Detect which cell encompasses the target text, then output its (X, Y) center coordinate. 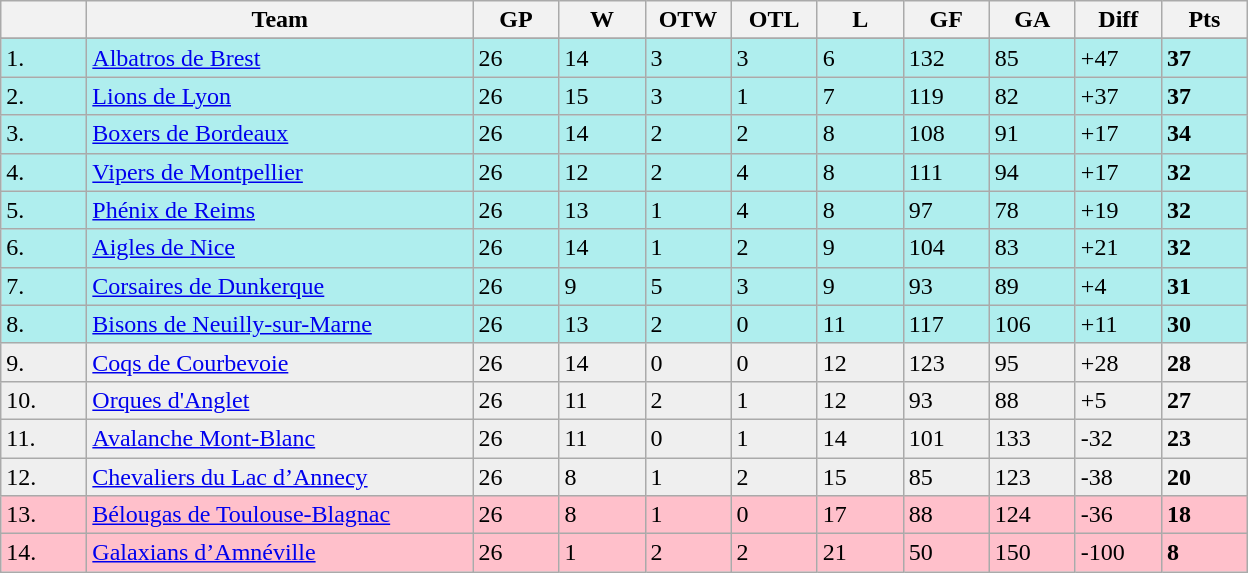
7 (860, 96)
Avalanche Mont-Blanc (280, 438)
Corsaires de Dunkerque (280, 286)
94 (1032, 172)
Lions de Lyon (280, 96)
3. (44, 134)
50 (946, 553)
6. (44, 248)
W (602, 20)
Diff (1118, 20)
+5 (1118, 400)
10. (44, 400)
Vipers de Montpellier (280, 172)
5 (688, 286)
Orques d'Anglet (280, 400)
119 (946, 96)
82 (1032, 96)
Bélougas de Toulouse-Blagnac (280, 515)
106 (1032, 324)
31 (1204, 286)
OTL (774, 20)
-100 (1118, 553)
20 (1204, 477)
OTW (688, 20)
4. (44, 172)
18 (1204, 515)
L (860, 20)
Chevaliers du Lac d’Annecy (280, 477)
23 (1204, 438)
+4 (1118, 286)
78 (1032, 210)
-32 (1118, 438)
-36 (1118, 515)
1. (44, 58)
91 (1032, 134)
14. (44, 553)
+19 (1118, 210)
Albatros de Brest (280, 58)
30 (1204, 324)
117 (946, 324)
27 (1204, 400)
13. (44, 515)
132 (946, 58)
89 (1032, 286)
83 (1032, 248)
Coqs de Courbevoie (280, 362)
+11 (1118, 324)
Aigles de Nice (280, 248)
GF (946, 20)
9. (44, 362)
95 (1032, 362)
Boxers de Bordeaux (280, 134)
12. (44, 477)
8. (44, 324)
97 (946, 210)
21 (860, 553)
+47 (1118, 58)
104 (946, 248)
+21 (1118, 248)
28 (1204, 362)
-38 (1118, 477)
34 (1204, 134)
111 (946, 172)
133 (1032, 438)
17 (860, 515)
Pts (1204, 20)
2. (44, 96)
6 (860, 58)
+37 (1118, 96)
150 (1032, 553)
+28 (1118, 362)
101 (946, 438)
5. (44, 210)
GA (1032, 20)
GP (516, 20)
Bisons de Neuilly-sur-Marne (280, 324)
108 (946, 134)
7. (44, 286)
Phénix de Reims (280, 210)
124 (1032, 515)
11. (44, 438)
Galaxians d’Amnéville (280, 553)
Team (280, 20)
